Extract the (x, y) coordinate from the center of the cell holding the provided text.  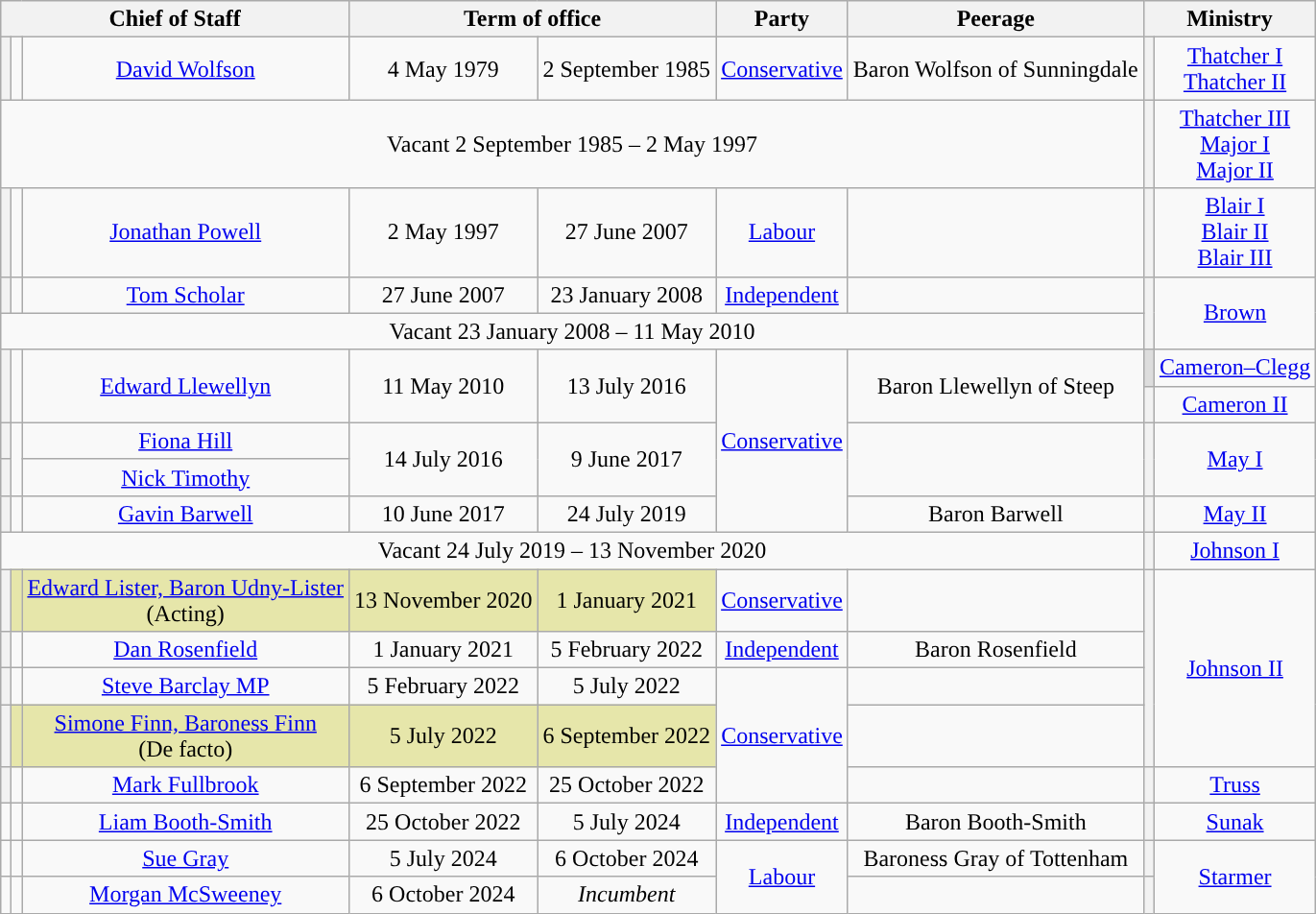
Chief of Staff (175, 19)
Simone Finn, Baroness Finn(De facto) (186, 735)
David Wolfson (186, 69)
24 July 2019 (627, 514)
Cameron II (1234, 404)
Sue Gray (186, 858)
Liam Booth-Smith (186, 822)
May II (1234, 514)
Baron Rosenfield (995, 650)
9 June 2017 (627, 459)
Edward Llewellyn (186, 386)
Vacant 2 September 1985 – 2 May 1997 (572, 144)
Johnson I (1234, 550)
14 July 2016 (443, 459)
Baron Llewellyn of Steep (995, 386)
Gavin Barwell (186, 514)
Jonathan Powell (186, 232)
Edward Lister, Baron Udny-Lister(Acting) (186, 599)
Baroness Gray of Tottenham (995, 858)
Starmer (1234, 877)
Dan Rosenfield (186, 650)
Sunak (1234, 822)
Baron Barwell (995, 514)
Steve Barclay MP (186, 686)
Thatcher IIIMajor IMajor II (1234, 144)
23 January 2008 (627, 295)
4 May 1979 (443, 69)
Peerage (995, 19)
Truss (1234, 785)
10 June 2017 (443, 514)
Thatcher IThatcher II (1234, 69)
Party (782, 19)
Baron Wolfson of Sunningdale (995, 69)
Ministry (1229, 19)
Morgan McSweeney (186, 895)
Incumbent (627, 895)
Brown (1234, 313)
2 May 1997 (443, 232)
Blair IBlair IIBlair III (1234, 232)
2 September 1985 (627, 69)
Tom Scholar (186, 295)
Baron Booth-Smith (995, 822)
Johnson II (1234, 667)
Cameron–Clegg (1234, 368)
Vacant 23 January 2008 – 11 May 2010 (572, 331)
Mark Fullbrook (186, 785)
Nick Timothy (186, 477)
13 November 2020 (443, 599)
13 July 2016 (627, 386)
Term of office (533, 19)
Fiona Hill (186, 441)
11 May 2010 (443, 386)
May I (1234, 459)
Vacant 24 July 2019 – 13 November 2020 (572, 550)
